Search for the cell housing the specified text and yield its (x, y) center coordinate. 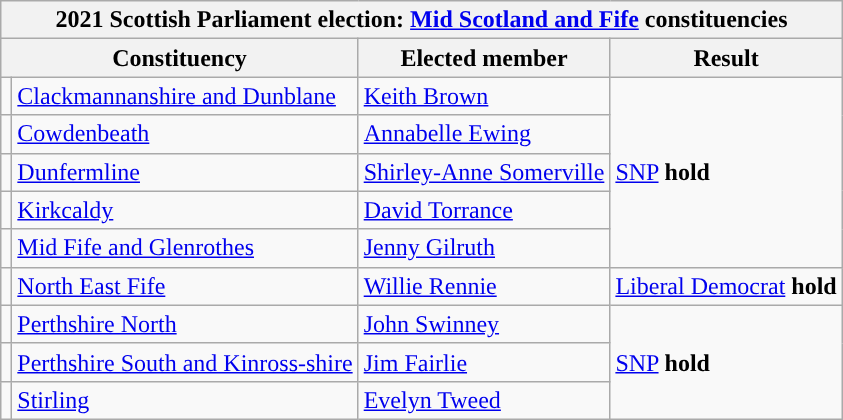
David Torrance (484, 210)
Kirkcaldy (185, 210)
Cowdenbeath (185, 134)
Constituency (180, 58)
Jim Fairlie (484, 362)
Perthshire North (185, 324)
Clackmannanshire and Dunblane (185, 96)
Jenny Gilruth (484, 248)
Perthshire South and Kinross-shire (185, 362)
2021 Scottish Parliament election: Mid Scotland and Fife constituencies (422, 20)
Shirley-Anne Somerville (484, 172)
Annabelle Ewing (484, 134)
Liberal Democrat hold (726, 286)
Stirling (185, 400)
Elected member (484, 58)
Willie Rennie (484, 286)
Evelyn Tweed (484, 400)
Keith Brown (484, 96)
Mid Fife and Glenrothes (185, 248)
John Swinney (484, 324)
Result (726, 58)
North East Fife (185, 286)
Dunfermline (185, 172)
